Return [x, y] of the center of cell containing provided text 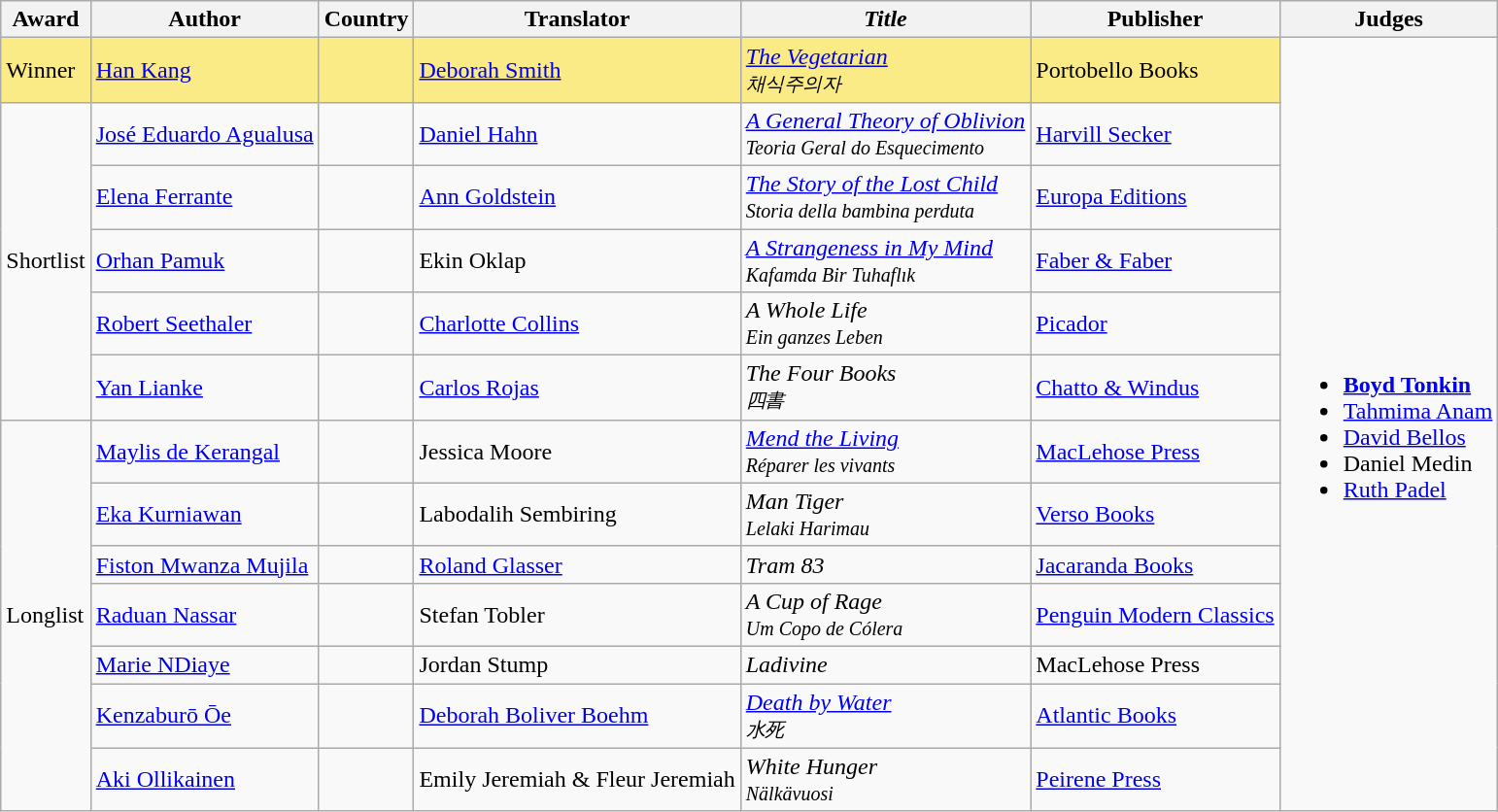
Man TigerLelaki Harimau [886, 515]
Mend the LivingRéparer les vivants [886, 451]
Judges [1389, 19]
Jacaranda Books [1155, 564]
Yan Lianke [204, 389]
Orhan Pamuk [204, 260]
Ann Goldstein [577, 196]
Jordan Stump [577, 664]
Title [886, 19]
Jessica Moore [577, 451]
A Whole LifeEin ganzes Leben [886, 324]
The Story of the Lost ChildStoria della bambina perduta [886, 196]
Atlantic Books [1155, 717]
Deborah Boliver Boehm [577, 717]
Portobello Books [1155, 70]
Peirene Press [1155, 779]
Longlist [46, 616]
Maylis de Kerangal [204, 451]
Ekin Oklap [577, 260]
Award [46, 19]
Penguin Modern Classics [1155, 614]
Stefan Tobler [577, 614]
Author [204, 19]
Death by Water水死 [886, 717]
Shortlist [46, 260]
Tram 83 [886, 564]
Europa Editions [1155, 196]
Faber & Faber [1155, 260]
Kenzaburō Ōe [204, 717]
Boyd TonkinTahmima AnamDavid BellosDaniel MedinRuth Padel [1389, 424]
Daniel Hahn [577, 134]
Charlotte Collins [577, 324]
Translator [577, 19]
Han Kang [204, 70]
Raduan Nassar [204, 614]
José Eduardo Agualusa [204, 134]
A General Theory of OblivionTeoria Geral do Esquecimento [886, 134]
Carlos Rojas [577, 389]
Country [366, 19]
Picador [1155, 324]
Fiston Mwanza Mujila [204, 564]
The Vegetarian채식주의자 [886, 70]
Robert Seethaler [204, 324]
Winner [46, 70]
Publisher [1155, 19]
Harvill Secker [1155, 134]
Emily Jeremiah & Fleur Jeremiah [577, 779]
Elena Ferrante [204, 196]
Marie NDiaye [204, 664]
Verso Books [1155, 515]
Eka Kurniawan [204, 515]
A Strangeness in My MindKafamda Bir Tuhaflık [886, 260]
Aki Ollikainen [204, 779]
White HungerNälkävuosi [886, 779]
The Four Books四書 [886, 389]
Ladivine [886, 664]
Chatto & Windus [1155, 389]
Labodalih Sembiring [577, 515]
A Cup of RageUm Copo de Cólera [886, 614]
Roland Glasser [577, 564]
Deborah Smith [577, 70]
